Provide the [x, y] coordinate of the cell's center where the given text is located.  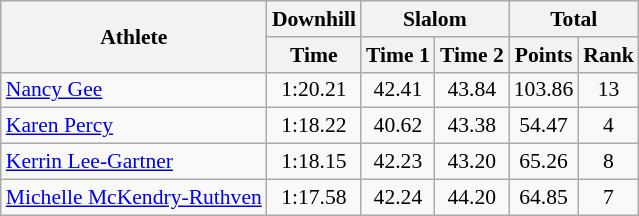
7 [608, 197]
42.24 [398, 197]
Slalom [435, 19]
42.23 [398, 162]
64.85 [544, 197]
44.20 [472, 197]
54.47 [544, 126]
8 [608, 162]
43.38 [472, 126]
65.26 [544, 162]
Rank [608, 55]
4 [608, 126]
Kerrin Lee-Gartner [134, 162]
Karen Percy [134, 126]
Total [574, 19]
Time 1 [398, 55]
43.20 [472, 162]
13 [608, 90]
Nancy Gee [134, 90]
43.84 [472, 90]
Michelle McKendry-Ruthven [134, 197]
103.86 [544, 90]
Time [314, 55]
1:18.15 [314, 162]
1:20.21 [314, 90]
42.41 [398, 90]
Time 2 [472, 55]
1:18.22 [314, 126]
Athlete [134, 36]
Downhill [314, 19]
40.62 [398, 126]
Points [544, 55]
1:17.58 [314, 197]
